Return the (X, Y) coordinate for the center point of the cell that contains the specified text.  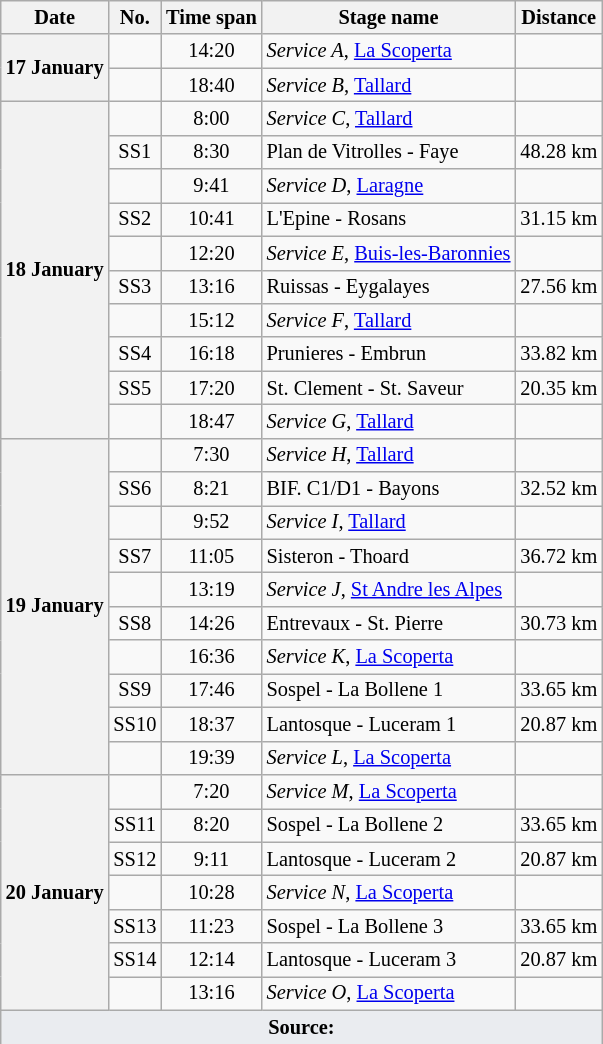
11:23 (211, 926)
Lantosque - Luceram 2 (389, 859)
15:12 (211, 320)
27.56 km (558, 287)
SS1 (134, 152)
12:14 (211, 960)
Stage name (389, 17)
Service M, La Scoperta (389, 791)
Sospel - La Bollene 1 (389, 690)
10:28 (211, 892)
32.52 km (558, 489)
16:18 (211, 354)
8:00 (211, 118)
Service N, La Scoperta (389, 892)
17:46 (211, 690)
9:11 (211, 859)
18:47 (211, 421)
8:21 (211, 489)
Service J, St Andre les Alpes (389, 589)
33.82 km (558, 354)
48.28 km (558, 152)
SS5 (134, 388)
Sospel - La Bollene 3 (389, 926)
20 January (55, 892)
SS8 (134, 623)
Plan de Vitrolles - Faye (389, 152)
20.35 km (558, 388)
St. Clement - St. Saveur (389, 388)
SS12 (134, 859)
30.73 km (558, 623)
18:40 (211, 85)
Source: (302, 1027)
SS9 (134, 690)
Service I, Tallard (389, 522)
9:41 (211, 186)
19:39 (211, 758)
12:20 (211, 253)
Service L, La Scoperta (389, 758)
SS3 (134, 287)
L'Epine - Rosans (389, 219)
SS7 (134, 556)
Time span (211, 17)
18 January (55, 270)
Ruissas - Eygalayes (389, 287)
31.15 km (558, 219)
Lantosque - Luceram 1 (389, 724)
Service G, Tallard (389, 421)
10:41 (211, 219)
Service A, La Scoperta (389, 51)
Service K, La Scoperta (389, 657)
Entrevaux - St. Pierre (389, 623)
36.72 km (558, 556)
SS6 (134, 489)
Sisteron - Thoard (389, 556)
8:20 (211, 825)
13:19 (211, 589)
SS14 (134, 960)
Service O, La Scoperta (389, 993)
Service B, Tallard (389, 85)
Date (55, 17)
SS10 (134, 724)
Lantosque - Luceram 3 (389, 960)
14:26 (211, 623)
Service H, Tallard (389, 455)
17:20 (211, 388)
SS11 (134, 825)
7:30 (211, 455)
SS4 (134, 354)
17 January (55, 68)
Sospel - La Bollene 2 (389, 825)
18:37 (211, 724)
Service C, Tallard (389, 118)
SS13 (134, 926)
7:20 (211, 791)
Prunieres - Embrun (389, 354)
9:52 (211, 522)
16:36 (211, 657)
Distance (558, 17)
14:20 (211, 51)
8:30 (211, 152)
19 January (55, 606)
SS2 (134, 219)
Service E, Buis-les-Baronnies (389, 253)
BIF. C1/D1 - Bayons (389, 489)
Service F, Tallard (389, 320)
No. (134, 17)
11:05 (211, 556)
Service D, Laragne (389, 186)
